Identify which cell holds the provided text, then report its (X, Y) central coordinate. 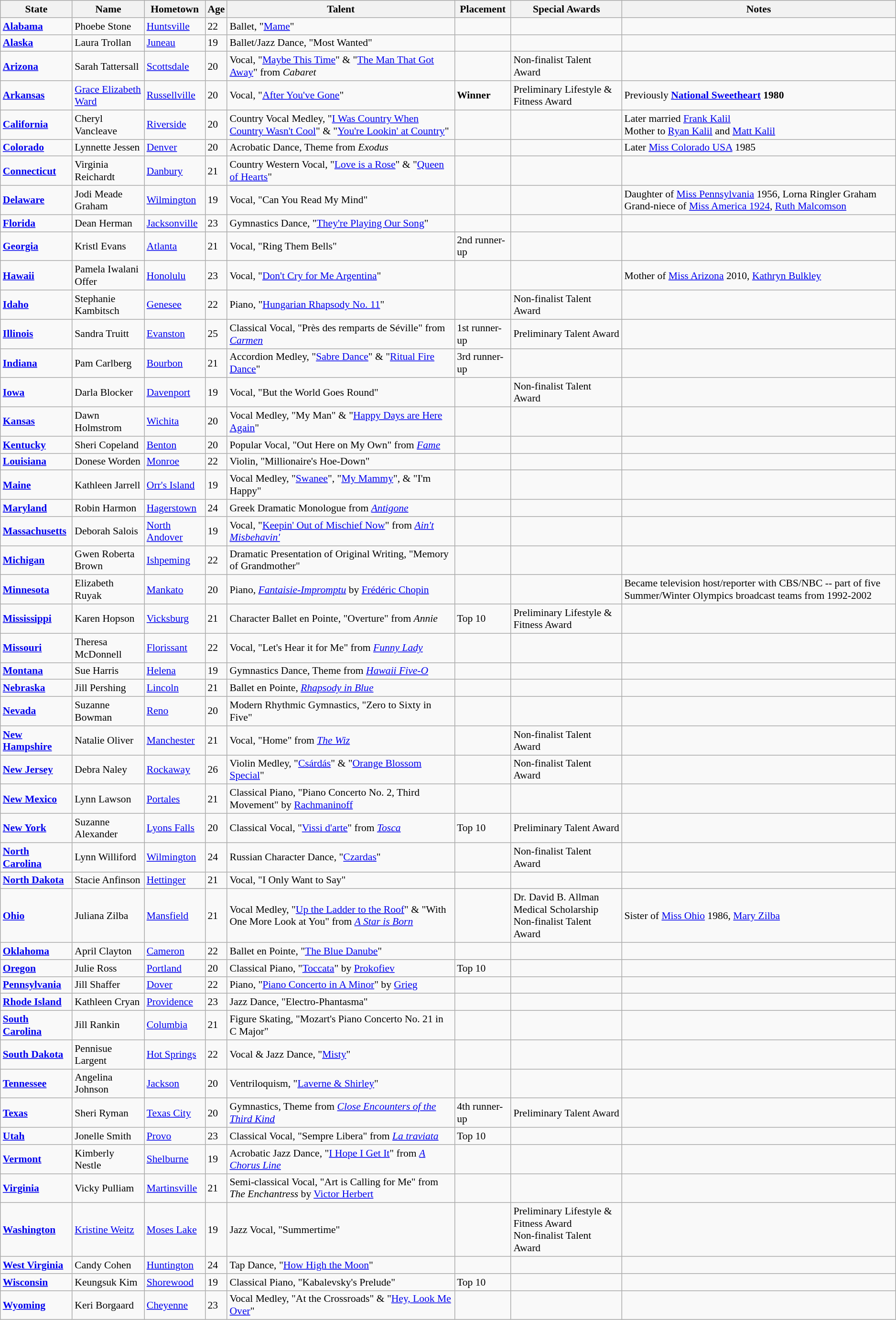
Classical Vocal, "Sempre Libera" from La traviata (341, 1136)
2nd runner-up (483, 247)
Kathleen Jarrell (108, 485)
Honolulu (175, 275)
1st runner-up (483, 334)
Sheri Copeland (108, 445)
Dr. David B. Allman Medical ScholarshipNon-finalist Talent Award (566, 916)
Pamela Iwalani Offer (108, 275)
California (36, 124)
Dean Herman (108, 223)
Missouri (36, 648)
Arizona (36, 66)
Iowa (36, 393)
Sandra Truitt (108, 334)
Portales (175, 799)
Phoebe Stone (108, 26)
Scottsdale (175, 66)
Sarah Tattersall (108, 66)
Angelina Johnson (108, 1084)
Robin Harmon (108, 508)
Theresa McDonnell (108, 648)
Classical Vocal, "Près des remparts de Séville" from Carmen (341, 334)
Huntington (175, 1265)
Piano, "Hungarian Rhapsody No. 11" (341, 305)
Huntsville (175, 26)
Lynnette Jessen (108, 148)
North Carolina (36, 857)
Maine (36, 485)
South Carolina (36, 1026)
Vocal, "Maybe This Time" & "The Man That Got Away" from Cabaret (341, 66)
April Clayton (108, 951)
Kristine Weitz (108, 1230)
Character Ballet en Pointe, "Overture" from Annie (341, 618)
Florida (36, 223)
Mother of Miss Arizona 2010, Kathryn Bulkley (758, 275)
Donese Worden (108, 462)
Piano, "Piano Concerto in A Minor" by Grieg (341, 985)
Florissant (175, 648)
Kristl Evans (108, 247)
26 (216, 769)
Benton (175, 445)
Kentucky (36, 445)
Gymnastics, Theme from Close Encounters of the Third Kind (341, 1113)
Gwen Roberta Brown (108, 560)
Russian Character Dance, "Czardas" (341, 857)
Kansas (36, 422)
Portland (175, 968)
Vocal, "But the World Goes Round" (341, 393)
West Virginia (36, 1265)
Ballet/Jazz Dance, "Most Wanted" (341, 43)
Tap Dance, "How High the Moon" (341, 1265)
Ballet en Pointe, "The Blue Danube" (341, 951)
Virginia (36, 1188)
Classical Piano, "Piano Concerto No. 2, Third Movement" by Rachmaninoff (341, 799)
South Dakota (36, 1054)
Delaware (36, 200)
Stacie Anfinson (108, 880)
Jacksonville (175, 223)
Popular Vocal, "Out Here on My Own" from Fame (341, 445)
Nevada (36, 711)
Providence (175, 1002)
Acrobatic Jazz Dance, "I Hope I Get It" from A Chorus Line (341, 1159)
Oregon (36, 968)
Georgia (36, 247)
Lynn Lawson (108, 799)
Country Vocal Medley, "I Was Country When Country Wasn't Cool" & "You're Lookin' at Country" (341, 124)
Maryland (36, 508)
25 (216, 334)
New Jersey (36, 769)
Lyons Falls (175, 828)
Classical Vocal, "Vissi d'arte" from Tosca (341, 828)
Elizabeth Ruyak (108, 590)
Indiana (36, 363)
Rhode Island (36, 1002)
Age (216, 9)
Pam Carlberg (108, 363)
New Mexico (36, 799)
Pennsylvania (36, 985)
Virginia Reichardt (108, 171)
Manchester (175, 741)
Vocal, "Let's Hear it for Me" from Funny Lady (341, 648)
Kathleen Cryan (108, 1002)
Name (108, 9)
Acrobatic Dance, Theme from Exodus (341, 148)
Denver (175, 148)
Vocal, "Home" from The Wiz (341, 741)
Hettinger (175, 880)
Vocal Medley, "At the Crossroads" & "Hey, Look Me Over" (341, 1305)
Montana (36, 671)
Texas City (175, 1113)
Monroe (175, 462)
Genesee (175, 305)
Jill Pershing (108, 688)
Notes (758, 9)
North Dakota (36, 880)
Talent (341, 9)
New York (36, 828)
Juneau (175, 43)
Vicky Pulliam (108, 1188)
Laura Trollan (108, 43)
Dramatic Presentation of Original Writing, "Memory of Grandmother" (341, 560)
Tennessee (36, 1084)
Martinsville (175, 1188)
Jazz Dance, "Electro-Phantasma" (341, 1002)
Massachusetts (36, 531)
Vocal, "Keepin' Out of Mischief Now" from Ain't Misbehavin' (341, 531)
Special Awards (566, 9)
Karen Hopson (108, 618)
Candy Cohen (108, 1265)
North Andover (175, 531)
Nebraska (36, 688)
Gymnastics Dance, Theme from Hawaii Five-O (341, 671)
Juliana Zilba (108, 916)
Mississippi (36, 618)
Vocal, "Can You Read My Mind" (341, 200)
Minnesota (36, 590)
Jazz Vocal, "Summertime" (341, 1230)
New Hampshire (36, 741)
Utah (36, 1136)
Mansfield (175, 916)
Davenport (175, 393)
Suzanne Bowman (108, 711)
Jonelle Smith (108, 1136)
Vocal Medley, "Swanee", "My Mammy", & "I'm Happy" (341, 485)
Ballet, "Mame" (341, 26)
Pennisue Largent (108, 1054)
Bourbon (175, 363)
Figure Skating, "Mozart's Piano Concerto No. 21 in C Major" (341, 1026)
Jackson (175, 1084)
Cheryl Vancleave (108, 124)
Provo (175, 1136)
Deborah Salois (108, 531)
Grace Elizabeth Ward (108, 96)
Ishpeming (175, 560)
Moses Lake (175, 1230)
Violin, "Millionaire's Hoe-Down" (341, 462)
Vicksburg (175, 618)
Piano, Fantaisie-Impromptu by Frédéric Chopin (341, 590)
Hometown (175, 9)
Keri Borgaard (108, 1305)
Reno (175, 711)
Gymnastics Dance, "They're Playing Our Song" (341, 223)
Texas (36, 1113)
Helena (175, 671)
Lynn Williford (108, 857)
Shelburne (175, 1159)
Darla Blocker (108, 393)
Classical Piano, "Toccata" by Prokofiev (341, 968)
Alaska (36, 43)
Jodi Meade Graham (108, 200)
Hot Springs (175, 1054)
Rockaway (175, 769)
3rd runner-up (483, 363)
4th runner-up (483, 1113)
Sue Harris (108, 671)
Preliminary Lifestyle & Fitness AwardNon-finalist Talent Award (566, 1230)
Wyoming (36, 1305)
Shorewood (175, 1282)
Jill Shaffer (108, 985)
Dawn Holmstrom (108, 422)
Semi-classical Vocal, "Art is Calling for Me" from The Enchantress by Victor Herbert (341, 1188)
Stephanie Kambitsch (108, 305)
Classical Piano, "Kabalevsky's Prelude" (341, 1282)
Connecticut (36, 171)
Julie Ross (108, 968)
State (36, 9)
Washington (36, 1230)
Alabama (36, 26)
Suzanne Alexander (108, 828)
Michigan (36, 560)
Became television host/reporter with CBS/NBC -- part of five Summer/Winter Olympics broadcast teams from 1992-2002 (758, 590)
Wisconsin (36, 1282)
Violin Medley, "Csárdás" & "Orange Blossom Special" (341, 769)
Wichita (175, 422)
Later Miss Colorado USA 1985 (758, 148)
Russellville (175, 96)
Lincoln (175, 688)
Illinois (36, 334)
Vocal Medley, "My Man" & "Happy Days are Here Again" (341, 422)
Vocal Medley, "Up the Ladder to the Roof" & "With One More Look at You" from A Star is Born (341, 916)
Oklahoma (36, 951)
Sheri Ryman (108, 1113)
Mankato (175, 590)
Louisiana (36, 462)
Placement (483, 9)
Natalie Oliver (108, 741)
Later married Frank KalilMother to Ryan Kalil and Matt Kalil (758, 124)
Sister of Miss Ohio 1986, Mary Zilba (758, 916)
Vocal, "Don't Cry for Me Argentina" (341, 275)
Ohio (36, 916)
Winner (483, 96)
Ventriloquism, "Laverne & Shirley" (341, 1084)
Vocal & Jazz Dance, "Misty" (341, 1054)
Greek Dramatic Monologue from Antigone (341, 508)
Arkansas (36, 96)
Orr's Island (175, 485)
Cheyenne (175, 1305)
Idaho (36, 305)
Colorado (36, 148)
Hagerstown (175, 508)
Jill Rankin (108, 1026)
Columbia (175, 1026)
Vermont (36, 1159)
Ballet en Pointe, Rhapsody in Blue (341, 688)
Vocal, "Ring Them Bells" (341, 247)
Keungsuk Kim (108, 1282)
Hawaii (36, 275)
Danbury (175, 171)
Country Western Vocal, "Love is a Rose" & "Queen of Hearts" (341, 171)
Vocal, "After You've Gone" (341, 96)
Dover (175, 985)
Accordion Medley, "Sabre Dance" & "Ritual Fire Dance" (341, 363)
Modern Rhythmic Gymnastics, "Zero to Sixty in Five" (341, 711)
Vocal, "I Only Want to Say" (341, 880)
Kimberly Nestle (108, 1159)
Cameron (175, 951)
Atlanta (175, 247)
Previously National Sweetheart 1980 (758, 96)
Debra Naley (108, 769)
Evanston (175, 334)
Daughter of Miss Pennsylvania 1956, Lorna Ringler GrahamGrand-niece of Miss America 1924, Ruth Malcomson (758, 200)
Riverside (175, 124)
